Output the (x, y) coordinate of the center of the cell containing the given text.  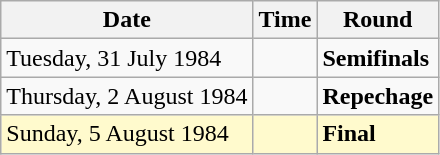
Round (378, 20)
Thursday, 2 August 1984 (127, 96)
Semifinals (378, 58)
Tuesday, 31 July 1984 (127, 58)
Date (127, 20)
Final (378, 134)
Time (285, 20)
Repechage (378, 96)
Sunday, 5 August 1984 (127, 134)
